Capture the cell that displays the provided text and extract its (x, y) central coordinate. 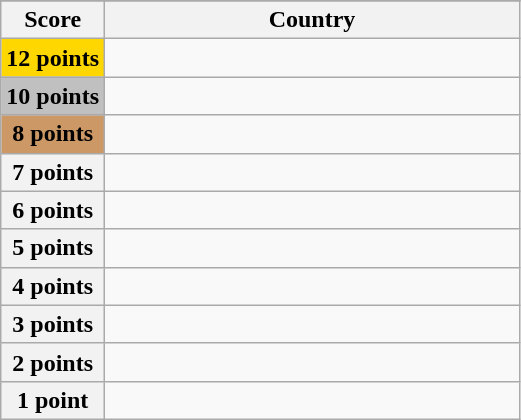
10 points (53, 96)
Country (312, 20)
3 points (53, 324)
7 points (53, 172)
Score (53, 20)
4 points (53, 286)
6 points (53, 210)
12 points (53, 58)
2 points (53, 362)
5 points (53, 248)
8 points (53, 134)
1 point (53, 400)
